Search for the cell housing the specified text and yield its [X, Y] center coordinate. 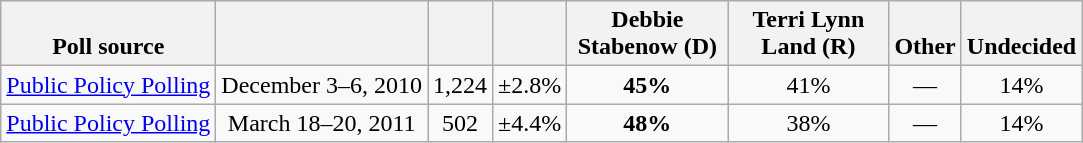
March 18–20, 2011 [322, 123]
45% [648, 85]
41% [808, 85]
Terri LynnLand (R) [808, 34]
Poll source [108, 34]
502 [460, 123]
48% [648, 123]
38% [808, 123]
±4.4% [530, 123]
±2.8% [530, 85]
1,224 [460, 85]
Other [925, 34]
December 3–6, 2010 [322, 85]
Undecided [1021, 34]
DebbieStabenow (D) [648, 34]
